Capture the cell that displays the provided text and extract its [X, Y] central coordinate. 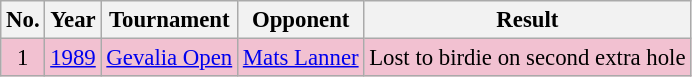
1 [23, 58]
1989 [73, 58]
Tournament [169, 20]
Year [73, 20]
No. [23, 20]
Opponent [301, 20]
Result [528, 20]
Mats Lanner [301, 58]
Lost to birdie on second extra hole [528, 58]
Gevalia Open [169, 58]
